Output the (x, y) coordinate of the center of the cell containing the given text.  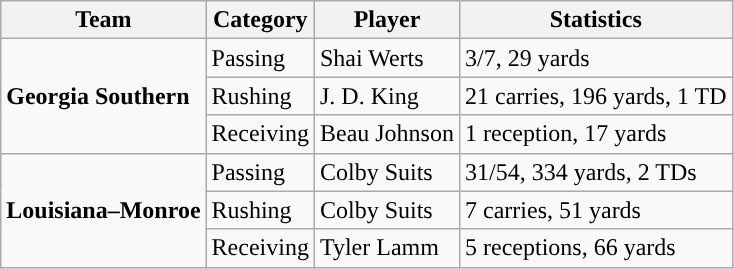
Louisiana–Monroe (104, 210)
Team (104, 20)
Category (260, 20)
21 carries, 196 yards, 1 TD (596, 96)
1 reception, 17 yards (596, 134)
Georgia Southern (104, 96)
Shai Werts (386, 58)
Beau Johnson (386, 134)
Player (386, 20)
3/7, 29 yards (596, 58)
5 receptions, 66 yards (596, 248)
J. D. King (386, 96)
Statistics (596, 20)
7 carries, 51 yards (596, 210)
Tyler Lamm (386, 248)
31/54, 334 yards, 2 TDs (596, 172)
